For the text-containing cell, return its midpoint in [X, Y] coordinate format. 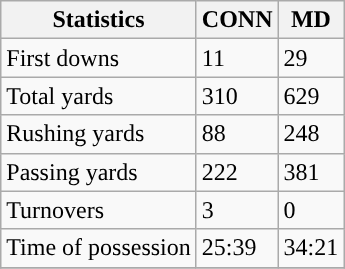
Turnovers [99, 210]
381 [311, 172]
Statistics [99, 20]
CONN [237, 20]
MD [311, 20]
310 [237, 96]
Total yards [99, 96]
629 [311, 96]
25:39 [237, 248]
34:21 [311, 248]
Time of possession [99, 248]
First downs [99, 58]
3 [237, 210]
29 [311, 58]
0 [311, 210]
88 [237, 134]
Rushing yards [99, 134]
Passing yards [99, 172]
248 [311, 134]
222 [237, 172]
11 [237, 58]
